Detect which cell encompasses the target text, then output its [x, y] center coordinate. 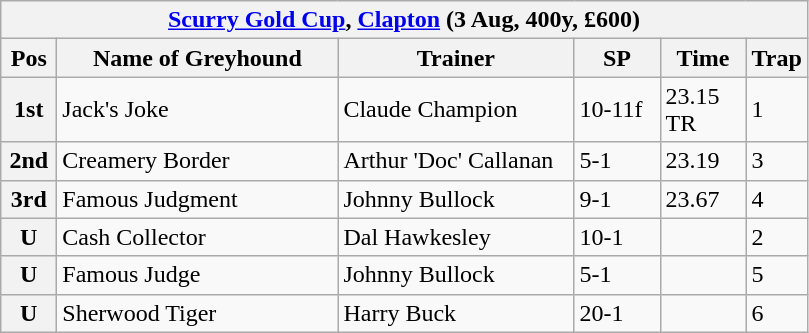
10-1 [617, 237]
Trap [776, 58]
1 [776, 110]
Scurry Gold Cup, Clapton (3 Aug, 400y, £600) [404, 20]
23.67 [703, 199]
4 [776, 199]
Cash Collector [198, 237]
Trainer [456, 58]
23.15 TR [703, 110]
Time [703, 58]
23.19 [703, 161]
Sherwood Tiger [198, 313]
Claude Champion [456, 110]
2 [776, 237]
Harry Buck [456, 313]
2nd [29, 161]
Famous Judgment [198, 199]
3 [776, 161]
20-1 [617, 313]
Arthur 'Doc' Callanan [456, 161]
Name of Greyhound [198, 58]
Dal Hawkesley [456, 237]
3rd [29, 199]
9-1 [617, 199]
1st [29, 110]
6 [776, 313]
Creamery Border [198, 161]
10-11f [617, 110]
5 [776, 275]
SP [617, 58]
Famous Judge [198, 275]
Pos [29, 58]
Jack's Joke [198, 110]
